Output the [X, Y] coordinate of the center of the cell containing the given text.  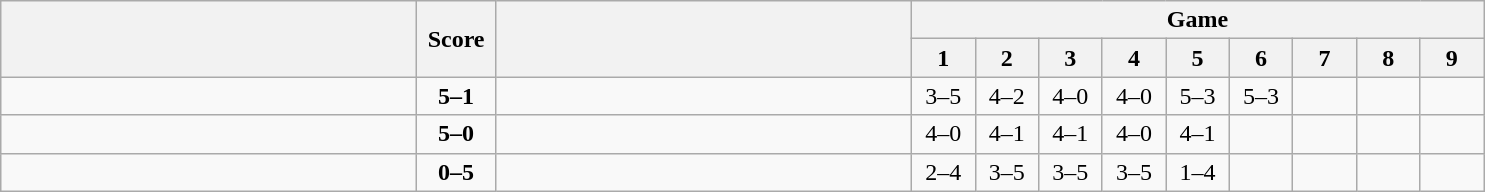
5–1 [456, 96]
1 [943, 58]
5–0 [456, 134]
1–4 [1198, 172]
0–5 [456, 172]
3 [1071, 58]
5 [1198, 58]
Score [456, 39]
7 [1325, 58]
9 [1452, 58]
2–4 [943, 172]
2 [1007, 58]
Game [1197, 20]
8 [1388, 58]
6 [1261, 58]
4–2 [1007, 96]
4 [1134, 58]
